Identify which cell holds the provided text, then report its (X, Y) central coordinate. 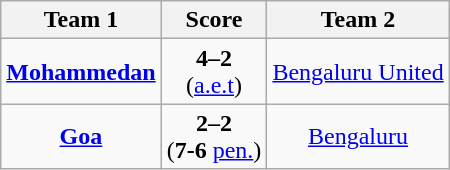
Bengaluru United (358, 72)
2–2(7-6 pen.) (214, 136)
Bengaluru (358, 136)
Team 2 (358, 20)
4–2(a.e.t) (214, 72)
Mohammedan (81, 72)
Score (214, 20)
Goa (81, 136)
Team 1 (81, 20)
